Return the (x, y) coordinate for the center point of the cell that contains the specified text.  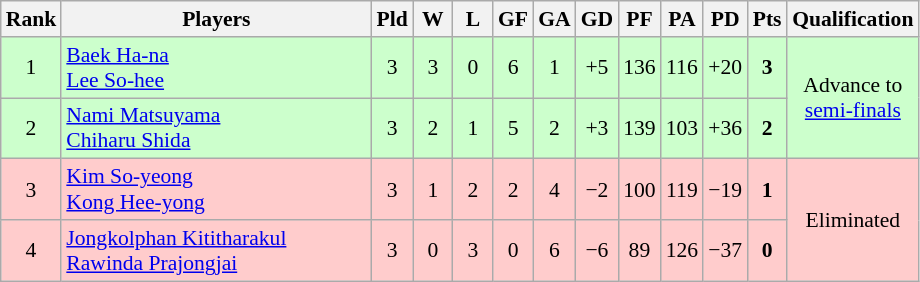
L (473, 19)
Pts (767, 19)
GD (598, 19)
Pld (392, 19)
Baek Ha-na Lee So-hee (216, 68)
GF (513, 19)
Eliminated (852, 220)
Kim So-yeong Kong Hee-yong (216, 190)
116 (682, 68)
103 (682, 128)
Players (216, 19)
PA (682, 19)
+5 (598, 68)
+36 (725, 128)
+20 (725, 68)
89 (640, 250)
−2 (598, 190)
139 (640, 128)
W (433, 19)
Qualification (852, 19)
PF (640, 19)
−6 (598, 250)
+3 (598, 128)
−19 (725, 190)
PD (725, 19)
Nami Matsuyama Chiharu Shida (216, 128)
119 (682, 190)
−37 (725, 250)
Advance to semi-finals (852, 98)
Jongkolphan Kititharakul Rawinda Prajongjai (216, 250)
GA (554, 19)
100 (640, 190)
136 (640, 68)
Rank (32, 19)
126 (682, 250)
5 (513, 128)
